Extract the [x, y] coordinate from the center of the cell holding the provided text.  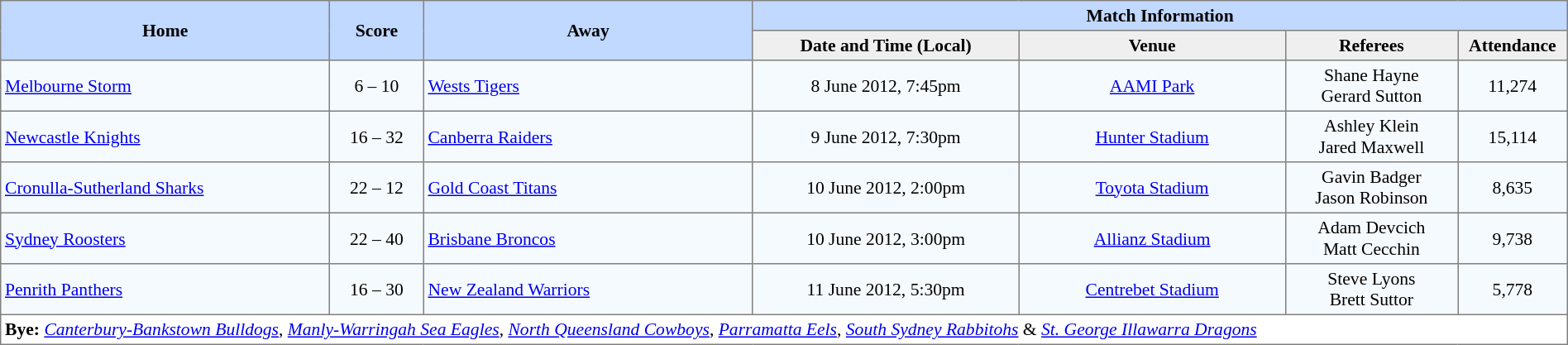
Canberra Raiders [588, 137]
Toyota Stadium [1152, 188]
Score [377, 31]
Adam Devcich Matt Cecchin [1371, 238]
8 June 2012, 7:45pm [886, 86]
9,738 [1513, 238]
Shane Hayne Gerard Sutton [1371, 86]
6 – 10 [377, 86]
Away [588, 31]
Allianz Stadium [1152, 238]
Penrith Panthers [165, 290]
16 – 30 [377, 290]
Venue [1152, 46]
Date and Time (Local) [886, 46]
10 June 2012, 2:00pm [886, 188]
Melbourne Storm [165, 86]
8,635 [1513, 188]
Ashley Klein Jared Maxwell [1371, 137]
Hunter Stadium [1152, 137]
Newcastle Knights [165, 137]
22 – 40 [377, 238]
11 June 2012, 5:30pm [886, 290]
Wests Tigers [588, 86]
New Zealand Warriors [588, 290]
16 – 32 [377, 137]
11,274 [1513, 86]
Brisbane Broncos [588, 238]
22 – 12 [377, 188]
AAMI Park [1152, 86]
Sydney Roosters [165, 238]
Centrebet Stadium [1152, 290]
Steve Lyons Brett Suttor [1371, 290]
5,778 [1513, 290]
Gavin Badger Jason Robinson [1371, 188]
Gold Coast Titans [588, 188]
Referees [1371, 46]
Cronulla-Sutherland Sharks [165, 188]
Attendance [1513, 46]
9 June 2012, 7:30pm [886, 137]
Match Information [1159, 16]
15,114 [1513, 137]
10 June 2012, 3:00pm [886, 238]
Home [165, 31]
